Return [x, y] of the center of cell containing provided text 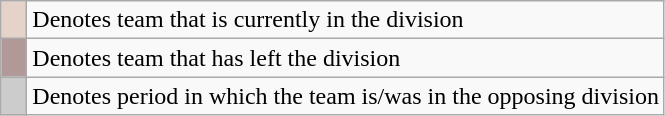
Denotes team that has left the division [346, 58]
Denotes team that is currently in the division [346, 20]
Denotes period in which the team is/was in the opposing division [346, 96]
